Pinpoint the cell where the given text exists, returning its [x, y] midpoint coordinate. 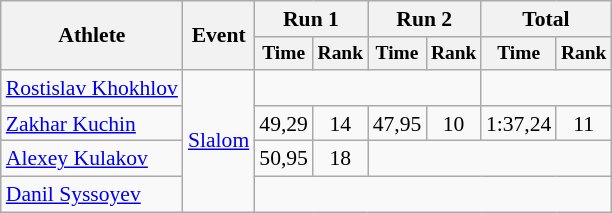
Alexey Kulakov [92, 159]
Zakhar Kuchin [92, 124]
Run 2 [424, 19]
50,95 [284, 159]
14 [340, 124]
Rostislav Khokhlov [92, 88]
47,95 [398, 124]
11 [584, 124]
1:37,24 [518, 124]
18 [340, 159]
Athlete [92, 36]
Total [546, 19]
Event [218, 36]
Slalom [218, 141]
Danil Syssoyev [92, 195]
10 [454, 124]
49,29 [284, 124]
Run 1 [310, 19]
